Return the (X, Y) coordinate for the center point of the cell that contains the specified text.  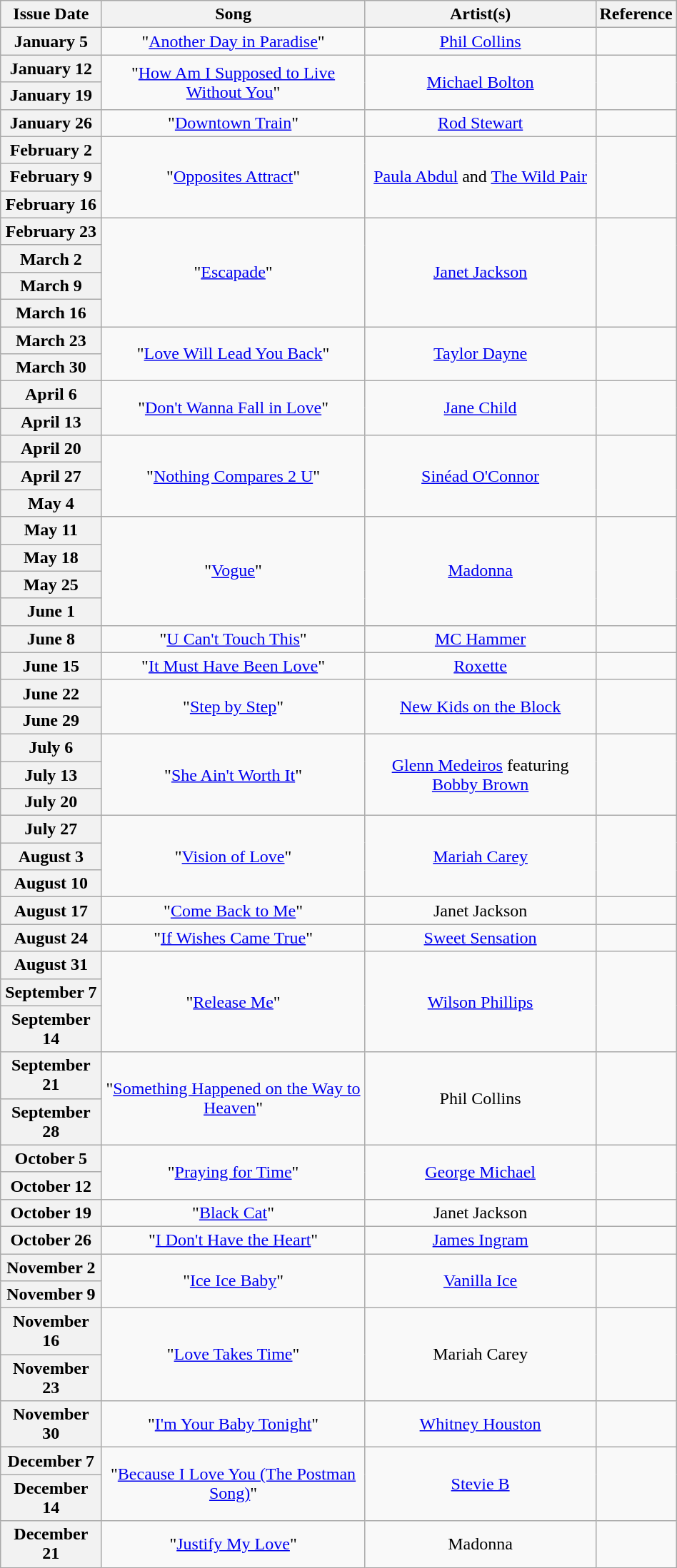
May 25 (51, 585)
July 27 (51, 829)
Reference (636, 14)
April 27 (51, 476)
July 13 (51, 774)
"Black Cat" (233, 1213)
November 2 (51, 1267)
"It Must Have Been Love" (233, 666)
"Escapade" (233, 272)
Wilson Phillips (480, 1002)
"Because I Love You (The Postman Song)" (233, 1484)
March 23 (51, 340)
October 5 (51, 1158)
"She Ain't Worth It" (233, 774)
July 20 (51, 802)
"Step by Step" (233, 707)
"Vogue" (233, 571)
August 24 (51, 938)
"Another Day in Paradise" (233, 41)
March 16 (51, 313)
February 16 (51, 204)
June 15 (51, 666)
"I Don't Have the Heart" (233, 1240)
September 21 (51, 1075)
November 16 (51, 1332)
June 29 (51, 720)
December 14 (51, 1497)
March 30 (51, 368)
February 9 (51, 177)
"Nothing Compares 2 U" (233, 476)
February 2 (51, 150)
Michael Bolton (480, 82)
"Love Will Lead You Back" (233, 354)
Taylor Dayne (480, 354)
New Kids on the Block (480, 707)
"Release Me" (233, 1002)
September 14 (51, 1029)
December 21 (51, 1544)
"U Can't Touch This" (233, 639)
"Downtown Train" (233, 123)
Glenn Medeiros featuring Bobby Brown (480, 774)
February 23 (51, 231)
Whitney Houston (480, 1425)
September 7 (51, 992)
"Ice Ice Baby" (233, 1280)
Jane Child (480, 408)
"Praying for Time" (233, 1172)
March 2 (51, 258)
"Come Back to Me" (233, 911)
January 26 (51, 123)
Stevie B (480, 1484)
May 11 (51, 530)
December 7 (51, 1461)
Issue Date (51, 14)
November 23 (51, 1377)
Artist(s) (480, 14)
"If Wishes Came True" (233, 938)
"Opposites Attract" (233, 177)
Sweet Sensation (480, 938)
George Michael (480, 1172)
August 10 (51, 884)
January 19 (51, 96)
January 12 (51, 69)
November 30 (51, 1425)
"How Am I Supposed to Live Without You" (233, 82)
Rod Stewart (480, 123)
"Something Happened on the Way to Heaven" (233, 1098)
May 4 (51, 503)
January 5 (51, 41)
April 13 (51, 422)
June 8 (51, 639)
"Justify My Love" (233, 1544)
Paula Abdul and The Wild Pair (480, 177)
"Love Takes Time" (233, 1355)
MC Hammer (480, 639)
April 20 (51, 449)
James Ingram (480, 1240)
Sinéad O'Connor (480, 476)
October 19 (51, 1213)
November 9 (51, 1295)
"Don't Wanna Fall in Love" (233, 408)
April 6 (51, 395)
June 22 (51, 693)
June 1 (51, 612)
"I'm Your Baby Tonight" (233, 1425)
Vanilla Ice (480, 1280)
May 18 (51, 557)
March 9 (51, 285)
Roxette (480, 666)
August 3 (51, 856)
August 17 (51, 911)
October 26 (51, 1240)
"Vision of Love" (233, 856)
July 6 (51, 747)
Song (233, 14)
August 31 (51, 965)
September 28 (51, 1122)
October 12 (51, 1185)
